Return the (X, Y) coordinate for the center point of the cell that contains the specified text.  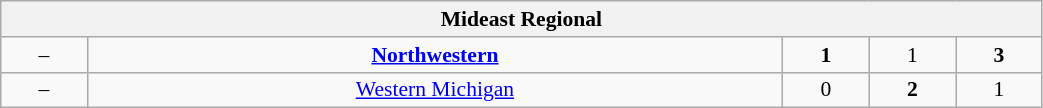
Western Michigan (435, 90)
2 (912, 90)
3 (999, 55)
Northwestern (435, 55)
Mideast Regional (522, 19)
0 (826, 90)
